Detect which cell encompasses the target text, then output its [x, y] center coordinate. 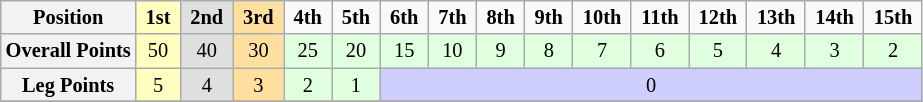
11th [660, 17]
12th [718, 17]
1st [158, 17]
30 [258, 51]
40 [206, 51]
25 [308, 51]
8 [549, 51]
13th [776, 17]
20 [356, 51]
9 [500, 51]
15 [404, 51]
5th [356, 17]
2nd [206, 17]
15th [893, 17]
10th [602, 17]
50 [158, 51]
4th [308, 17]
9th [549, 17]
7th [452, 17]
0 [651, 85]
6th [404, 17]
1 [356, 85]
14th [834, 17]
3rd [258, 17]
Position [68, 17]
Leg Points [68, 85]
6 [660, 51]
7 [602, 51]
10 [452, 51]
Overall Points [68, 51]
8th [500, 17]
